Return the (X, Y) coordinate for the center point of the cell that contains the specified text.  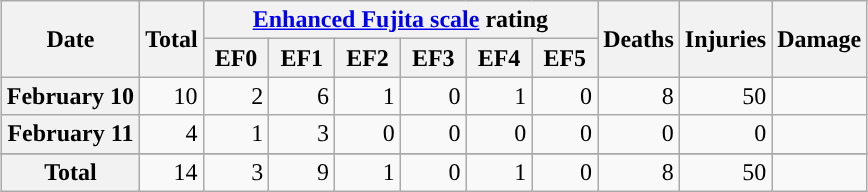
4 (172, 134)
Damage (820, 39)
February 10 (70, 96)
EF0 (236, 58)
EF3 (433, 58)
Injuries (725, 39)
Deaths (639, 39)
9 (302, 172)
EF5 (565, 58)
EF2 (368, 58)
6 (302, 96)
Date (70, 39)
EF1 (302, 58)
EF4 (499, 58)
2 (236, 96)
February 11 (70, 134)
14 (172, 172)
10 (172, 96)
Enhanced Fujita scale rating (400, 20)
